Capture the cell that displays the provided text and extract its [X, Y] central coordinate. 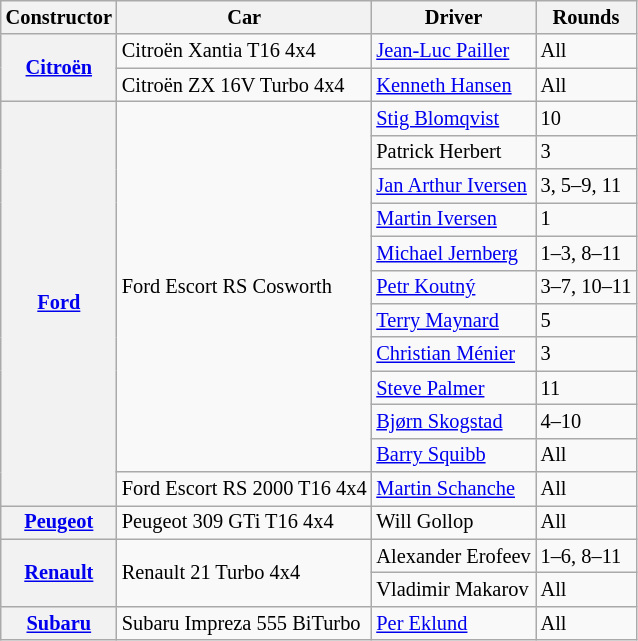
Jan Arthur Iversen [453, 186]
Ford Escort RS 2000 T16 4x4 [244, 489]
Jean-Luc Pailler [453, 51]
Ford [59, 303]
Car [244, 17]
Vladimir Makarov [453, 589]
5 [586, 320]
Rounds [586, 17]
3, 5–9, 11 [586, 186]
Patrick Herbert [453, 152]
Will Gollop [453, 522]
Citroën [59, 68]
Subaru [59, 623]
Constructor [59, 17]
Citroën Xantia T16 4x4 [244, 51]
3–7, 10–11 [586, 287]
Christian Ménier [453, 354]
11 [586, 388]
10 [586, 118]
Steve Palmer [453, 388]
1–6, 8–11 [586, 556]
Ford Escort RS Cosworth [244, 286]
Driver [453, 17]
Per Eklund [453, 623]
Terry Maynard [453, 320]
Barry Squibb [453, 455]
Renault 21 Turbo 4x4 [244, 572]
Renault [59, 572]
Kenneth Hansen [453, 85]
1–3, 8–11 [586, 253]
Martin Schanche [453, 489]
Citroën ZX 16V Turbo 4x4 [244, 85]
Peugeot 309 GTi T16 4x4 [244, 522]
Martin Iversen [453, 219]
Bjørn Skogstad [453, 421]
Alexander Erofeev [453, 556]
Petr Koutný [453, 287]
1 [586, 219]
Michael Jernberg [453, 253]
4–10 [586, 421]
Peugeot [59, 522]
Subaru Impreza 555 BiTurbo [244, 623]
Stig Blomqvist [453, 118]
